Locate the cell with the specified text and output its (X, Y) center coordinate. 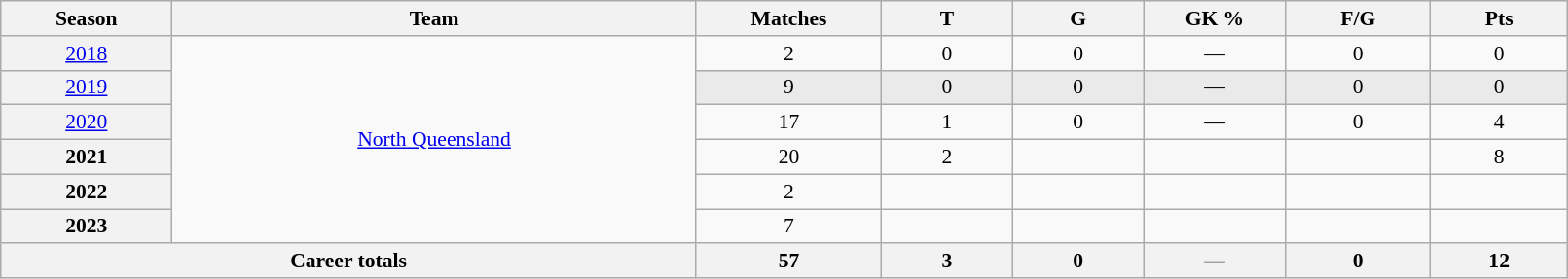
Team (434, 18)
2020 (87, 122)
8 (1499, 157)
Pts (1499, 18)
17 (788, 122)
57 (788, 262)
7 (788, 227)
GK % (1215, 18)
3 (948, 262)
Matches (788, 18)
9 (788, 87)
Career totals (348, 262)
2019 (87, 87)
2021 (87, 157)
G (1078, 18)
T (948, 18)
12 (1499, 262)
1 (948, 122)
2023 (87, 227)
Season (87, 18)
2022 (87, 192)
North Queensland (434, 140)
2018 (87, 53)
20 (788, 157)
F/G (1358, 18)
4 (1499, 122)
